For the text-containing cell, return its midpoint in [x, y] coordinate format. 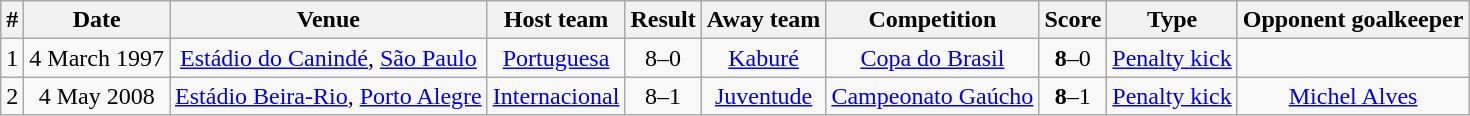
Portuguesa [556, 58]
Kaburé [764, 58]
Type [1172, 20]
4 May 2008 [97, 96]
Juventude [764, 96]
Score [1073, 20]
4 March 1997 [97, 58]
Venue [329, 20]
Estádio do Canindé, São Paulo [329, 58]
2 [12, 96]
Copa do Brasil [932, 58]
# [12, 20]
Internacional [556, 96]
Campeonato Gaúcho [932, 96]
Host team [556, 20]
Opponent goalkeeper [1353, 20]
Away team [764, 20]
Competition [932, 20]
Date [97, 20]
Estádio Beira-Rio, Porto Alegre [329, 96]
Michel Alves [1353, 96]
Result [663, 20]
1 [12, 58]
